Detect which cell encompasses the target text, then output its (X, Y) center coordinate. 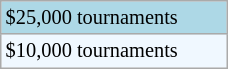
$25,000 tournaments (114, 17)
$10,000 tournaments (114, 51)
